For the text-containing cell, return its midpoint in [X, Y] coordinate format. 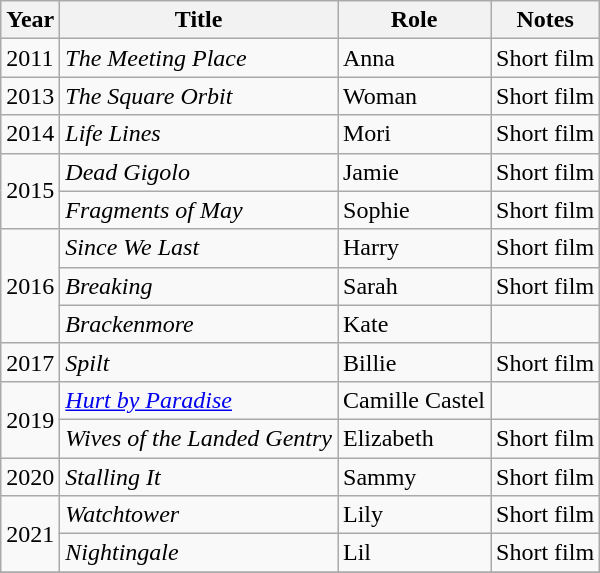
2017 [30, 362]
The Meeting Place [199, 58]
Kate [414, 324]
Harry [414, 248]
Watchtower [199, 515]
Sophie [414, 210]
Title [199, 20]
2016 [30, 286]
Woman [414, 96]
Hurt by Paradise [199, 400]
Dead Gigolo [199, 172]
Nightingale [199, 553]
Role [414, 20]
Spilt [199, 362]
Lil [414, 553]
Brackenmore [199, 324]
The Square Orbit [199, 96]
Life Lines [199, 134]
Sammy [414, 477]
Lily [414, 515]
Billie [414, 362]
Year [30, 20]
Anna [414, 58]
2015 [30, 191]
Elizabeth [414, 438]
Notes [546, 20]
2019 [30, 419]
2021 [30, 534]
Breaking [199, 286]
Since We Last [199, 248]
Stalling It [199, 477]
2011 [30, 58]
Jamie [414, 172]
2020 [30, 477]
Mori [414, 134]
Sarah [414, 286]
Wives of the Landed Gentry [199, 438]
Fragments of May [199, 210]
Camille Castel [414, 400]
2013 [30, 96]
2014 [30, 134]
